From the cell containing the given text, extract its center point as [x, y] coordinate. 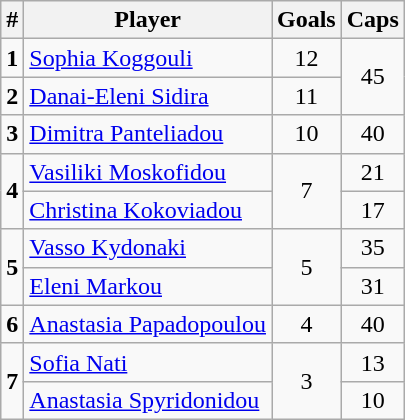
12 [307, 58]
Danai-Eleni Sidira [148, 96]
Anastasia Papadopoulou [148, 324]
# [12, 20]
1 [12, 58]
Anastasia Spyridonidou [148, 400]
2 [12, 96]
21 [372, 172]
Eleni Markou [148, 286]
31 [372, 286]
17 [372, 210]
Christina Kokoviadou [148, 210]
6 [12, 324]
Sophia Koggouli [148, 58]
Caps [372, 20]
13 [372, 362]
11 [307, 96]
Dimitra Panteliadou [148, 134]
35 [372, 248]
Vasiliki Moskofidou [148, 172]
Goals [307, 20]
Vasso Kydonaki [148, 248]
45 [372, 77]
Sofia Nati [148, 362]
Player [148, 20]
